Extract the [x, y] coordinate from the center of the cell holding the provided text.  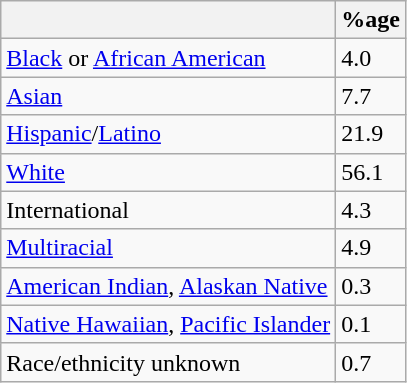
American Indian, Alaskan Native [168, 286]
Black or African American [168, 58]
0.1 [371, 324]
56.1 [371, 172]
Hispanic/Latino [168, 134]
4.0 [371, 58]
4.9 [371, 248]
21.9 [371, 134]
International [168, 210]
White [168, 172]
4.3 [371, 210]
%age [371, 20]
Native Hawaiian, Pacific Islander [168, 324]
Multiracial [168, 248]
0.3 [371, 286]
7.7 [371, 96]
Race/ethnicity unknown [168, 362]
Asian [168, 96]
0.7 [371, 362]
